Extract the (X, Y) coordinate from the center of the cell holding the provided text.  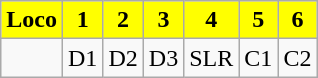
6 (298, 20)
C1 (258, 58)
SLR (212, 58)
D2 (123, 58)
C2 (298, 58)
D1 (82, 58)
3 (163, 20)
4 (212, 20)
D3 (163, 58)
2 (123, 20)
1 (82, 20)
Loco (32, 20)
5 (258, 20)
